From the cell containing the given text, extract its center point as [x, y] coordinate. 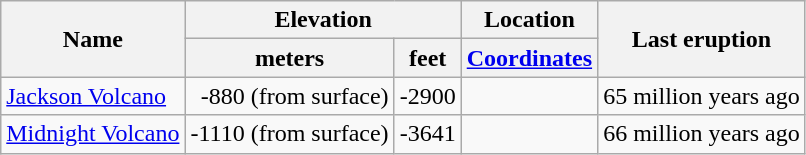
-880 (from surface) [290, 96]
Location [529, 20]
66 million years ago [702, 134]
-2900 [428, 96]
-1110 (from surface) [290, 134]
65 million years ago [702, 96]
Name [93, 39]
Coordinates [529, 58]
Elevation [323, 20]
feet [428, 58]
Last eruption [702, 39]
Jackson Volcano [93, 96]
Midnight Volcano [93, 134]
meters [290, 58]
-3641 [428, 134]
